Scan for the cell matching the given text and deliver its [X, Y] coordinate at center. 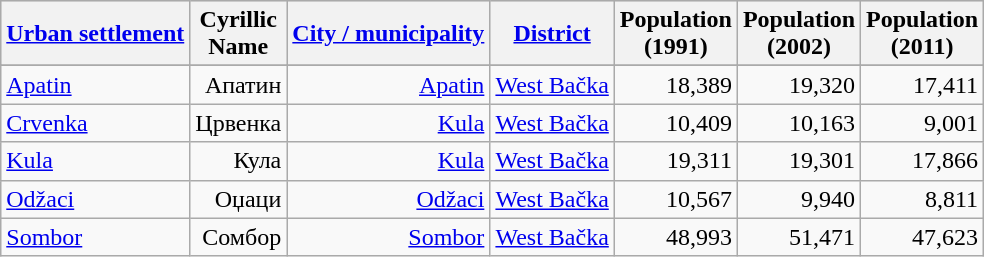
10,567 [676, 199]
17,411 [922, 85]
Кула [238, 161]
19,301 [798, 161]
10,163 [798, 123]
Population(1991) [676, 34]
17,866 [922, 161]
Population(2002) [798, 34]
18,389 [676, 85]
19,311 [676, 161]
Population(2011) [922, 34]
Апатин [238, 85]
9,940 [798, 199]
9,001 [922, 123]
Urban settlement [96, 34]
10,409 [676, 123]
51,471 [798, 237]
8,811 [922, 199]
City / municipality [388, 34]
48,993 [676, 237]
Crvenka [96, 123]
District [552, 34]
CyrillicName [238, 34]
Оџаци [238, 199]
19,320 [798, 85]
Црвенка [238, 123]
47,623 [922, 237]
Сомбор [238, 237]
